Determine the [X, Y] coordinate at the center of the cell enclosing the given text.  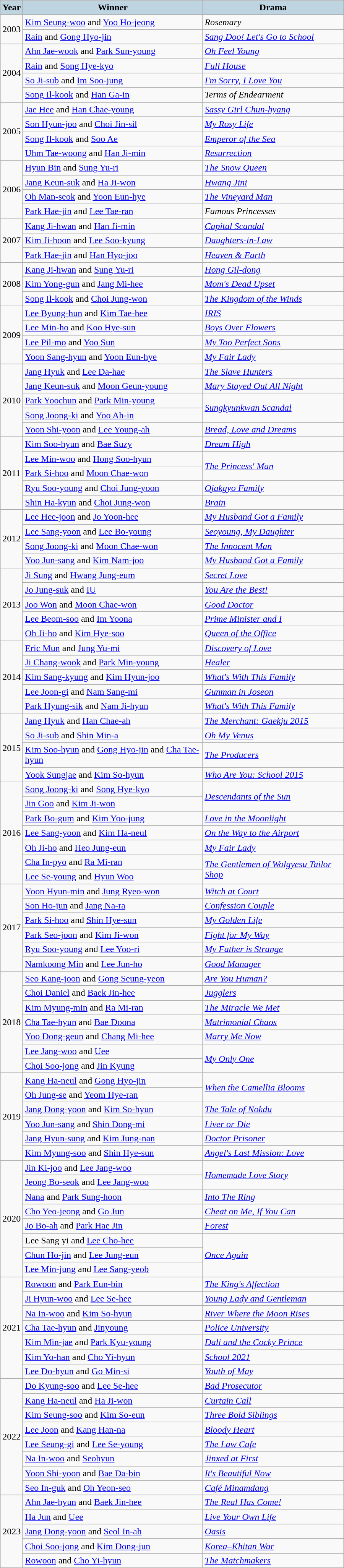
So Ji-sub and Shin Min-a [113, 735]
Ji Sung and Hwang Jung-eum [113, 575]
2022 [11, 1437]
Eric Mun and Jung Yu-mi [113, 648]
Jinxed at First [273, 1459]
Choi Soo-jong and Kim Dong-jun [113, 1546]
Song Joong-ki and Song Hye-kyo [113, 789]
Love in the Moonlight [273, 818]
Once Again [273, 1255]
Yook Sungjae and Kim So-hyun [113, 775]
Prime Minister and I [273, 619]
2003 [11, 29]
Oh Feel Young [273, 51]
Seo In-guk and Oh Yeon-seo [113, 1488]
Shin Ha-kyun and Choi Jung-won [113, 502]
Brain [273, 502]
Angel's Last Mission: Love [273, 1153]
Sassy Girl Chun-hyang [273, 109]
Lee Se-young and Hyun Woo [113, 876]
Kang Ha-neul and Gong Hyo-jin [113, 1080]
Lee Min-woo and Hong Soo-hyun [113, 459]
Dali and the Cocky Prince [273, 1342]
Cheat on Me, If You Can [273, 1211]
Lee Do-hyun and Go Min-si [113, 1371]
Kim Seung-woo and Yoo Ho-jeong [113, 22]
Bread, Love and Dreams [273, 430]
Dream High [273, 444]
Lee Hee-joon and Jo Yoon-hee [113, 517]
The Producers [273, 755]
Jang Dong-yoon and Seol In-ah [113, 1531]
2020 [11, 1219]
Lee Joon-gi and Nam Sang-mi [113, 692]
Winner [113, 8]
Do Kyung-soo and Lee Se-hee [113, 1386]
It's Beautiful Now [273, 1473]
2007 [11, 240]
2008 [11, 284]
Forest [273, 1226]
My Rosy Life [273, 124]
My Only One [273, 1058]
2010 [11, 400]
Uhm Tae-woong and Han Ji-min [113, 153]
2006 [11, 189]
Bad Prosecutor [273, 1386]
2023 [11, 1531]
Jin Ki-joo and Lee Jang-woo [113, 1168]
The Miracle We Met [273, 1007]
My Father is Strange [273, 949]
The Real Has Come! [273, 1502]
Park Si-hoo and Shin Hye-sun [113, 920]
Good Doctor [273, 604]
2015 [11, 748]
Rain and Song Hye-kyo [113, 66]
Song Il-kook and Choi Jung-won [113, 299]
Emperor of the Sea [273, 138]
Lee Pil-mo and Yoo Sun [113, 342]
The Matchmakers [273, 1560]
Confession Couple [273, 906]
Resurrection [273, 153]
2017 [11, 928]
Kim Soo-hyun and Bae Suzy [113, 444]
Namkoong Min and Lee Jun-ho [113, 964]
Joo Won and Moon Chae-won [113, 604]
Jo Bo-ah and Park Hae Jin [113, 1226]
Live Your Own Life [273, 1517]
Kim Ji-hoon and Lee Soo-kyung [113, 240]
Oh Ji-ho and Kim Hye-soo [113, 633]
Cha Tae-hyun and Jinyoung [113, 1328]
The Innocent Man [273, 546]
Jo Jung-suk and IU [113, 590]
The Law Cafe [273, 1444]
Matrimonial Chaos [273, 1022]
Kim Yong-gun and Jang Mi-hee [113, 284]
Cha Tae-hyun and Bae Doona [113, 1022]
Curtain Call [273, 1401]
Lee Min-ho and Koo Hye-sun [113, 328]
Yoon Shi-yoon and Bae Da-bin [113, 1473]
Queen of the Office [273, 633]
Ojakgyo Family [273, 488]
Song Il-kook and Han Ga-in [113, 95]
Song Il-kook and Soo Ae [113, 138]
Jugglers [273, 993]
Lee Jang-woo and Uee [113, 1051]
Mom's Dead Upset [273, 284]
Oasis [273, 1531]
2011 [11, 473]
Kim Yo-han and Cho Yi-hyun [113, 1357]
So Ji-sub and Im Soo-jung [113, 80]
Lee Sang yi and Lee Cho-hee [113, 1240]
I'm Sorry, I Love You [273, 80]
Mary Stayed Out All Night [273, 386]
Oh Ji-ho and Heo Jung-eun [113, 847]
Kim Min-jae and Park Kyu-young [113, 1342]
Chun Ho-jin and Lee Jung-eun [113, 1255]
Rowoon and Park Eun-bin [113, 1284]
Ryu Soo-young and Choi Jung-yoon [113, 488]
Park Yoochun and Park Min-young [113, 400]
Jae Hee and Han Chae-young [113, 109]
On the Way to the Airport [273, 833]
2016 [11, 833]
School 2021 [273, 1357]
Cho Yeo-jeong and Go Jun [113, 1211]
Jang Dong-yoon and Kim So-hyun [113, 1109]
Na In-woo and Seohyun [113, 1459]
2005 [11, 131]
Hyun Bin and Sung Yu-ri [113, 167]
Lee Joon and Kang Han-na [113, 1430]
Ha Jun and Uee [113, 1517]
Ahn Jae-hyun and Baek Jin-hee [113, 1502]
Daughters-in-Law [273, 240]
The Princess' Man [273, 466]
Discovery of Love [273, 648]
Witch at Court [273, 891]
Yoo Jun-sang and Shin Dong-mi [113, 1124]
Son Hyun-joo and Choi Jin-sil [113, 124]
2021 [11, 1328]
My Golden Life [273, 920]
Famous Princesses [273, 211]
Homemade Love Story [273, 1175]
2018 [11, 1022]
Police University [273, 1328]
When the Camellia Blooms [273, 1087]
Hong Gil-dong [273, 270]
Heaven & Earth [273, 255]
Ahn Jae-wook and Park Sun-young [113, 51]
Choi Daniel and Baek Jin-hee [113, 993]
The Slave Hunters [273, 371]
Kang Ji-hwan and Han Ji-min [113, 226]
2014 [11, 677]
Jin Goo and Kim Ji-won [113, 804]
Son Ho-jun and Jang Na-ra [113, 906]
2004 [11, 73]
Jang Keun-suk and Ha Ji-won [113, 182]
Yoo Jun-sang and Kim Nam-joo [113, 561]
Rain and Gong Hyo-jin [113, 37]
My Too Perfect Sons [273, 342]
Oh Jung-se and Yeom Hye-ran [113, 1095]
Doctor Prisoner [273, 1139]
Song Joong-ki and Yoo Ah-in [113, 415]
2012 [11, 539]
Kim Sang-kyung and Kim Hyun-joo [113, 677]
Healer [273, 663]
Fight for My Way [273, 935]
IRIS [273, 313]
Drama [273, 8]
Yoon Shi-yoon and Lee Young-ah [113, 430]
Lee Min-jung and Lee Sang-yeob [113, 1269]
The Kingdom of the Winds [273, 299]
Café Minamdang [273, 1488]
The Snow Queen [273, 167]
Rosemary [273, 22]
Choi Soo-jong and Jin Kyung [113, 1066]
Yoon Hyun-min and Jung Ryeo-won [113, 891]
Lee Sang-yoon and Kim Ha-neul [113, 833]
2013 [11, 604]
2019 [11, 1116]
Yoo Dong-geun and Chang Mi-hee [113, 1037]
Youth of May [273, 1371]
The King's Affection [273, 1284]
Park Hae-jin and Han Hyo-joo [113, 255]
Liver or Die [273, 1124]
Korea–Khitan War [273, 1546]
You Are the Best! [273, 590]
Park Si-hoo and Moon Chae-won [113, 473]
Jeong Bo-seok and Lee Jang-woo [113, 1182]
Lee Seung-gi and Lee Se-young [113, 1444]
Ryu Soo-young and Lee Yoo-ri [113, 949]
Gunman in Joseon [273, 692]
Boys Over Flowers [273, 328]
The Tale of Nokdu [273, 1109]
Seoyoung, My Daughter [273, 531]
Na In-woo and Kim So-hyun [113, 1313]
Yoon Sang-hyun and Yoon Eun-hye [113, 357]
Kim Myung-soo and Shin Hye-sun [113, 1153]
Kang Ji-hwan and Sung Yu-ri [113, 270]
Kim Seung-soo and Kim So-eun [113, 1415]
Three Bold Siblings [273, 1415]
Ji Chang-wook and Park Min-young [113, 663]
Terms of Endearment [273, 95]
Secret Love [273, 575]
Jang Hyuk and Lee Da-hae [113, 371]
Oh Man-seok and Yoon Eun-hye [113, 197]
Jang Hyuk and Han Chae-ah [113, 721]
Marry Me Now [273, 1037]
Kang Ha-neul and Ha Ji-won [113, 1401]
Oh My Venus [273, 735]
Park Hae-jin and Lee Tae-ran [113, 211]
Park Bo-gum and Kim Yoo-jung [113, 818]
Jang Hyun-sung and Kim Jung-nan [113, 1139]
Seo Kang-joon and Gong Seung-yeon [113, 978]
Lee Beom-soo and Im Yoona [113, 619]
Rowoon and Cho Yi-hyun [113, 1560]
Song Joong-ki and Moon Chae-won [113, 546]
Who Are You: School 2015 [273, 775]
Park Seo-joon and Kim Ji-won [113, 935]
Good Manager [273, 964]
Bloody Heart [273, 1430]
Year [11, 8]
Into The Ring [273, 1197]
Sungkyunkwan Scandal [273, 408]
Sang Doo! Let's Go to School [273, 37]
Kim Soo-hyun and Gong Hyo-jin and Cha Tae-hyun [113, 755]
Park Hyung-sik and Nam Ji-hyun [113, 706]
Are You Human? [273, 978]
Cha In-pyo and Ra Mi-ran [113, 862]
Kim Myung-min and Ra Mi-ran [113, 1007]
The Merchant: Gaekju 2015 [273, 721]
River Where the Moon Rises [273, 1313]
Lee Byung-hun and Kim Tae-hee [113, 313]
Ji Hyun-woo and Lee Se-hee [113, 1298]
Nana and Park Sung-hoon [113, 1197]
Lee Sang-yoon and Lee Bo-young [113, 531]
The Vineyard Man [273, 197]
Hwang Jini [273, 182]
Full House [273, 66]
Young Lady and Gentleman [273, 1298]
Jang Keun-suk and Moon Geun-young [113, 386]
Descendants of the Sun [273, 796]
The Gentlemen of Wolgyesu Tailor Shop [273, 869]
2009 [11, 335]
Capital Scandal [273, 226]
